Scan for the cell matching the given text and deliver its (x, y) coordinate at center. 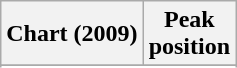
Chart (2009) (72, 34)
Peakposition (189, 34)
